Extract the [X, Y] coordinate from the center of the cell holding the provided text.  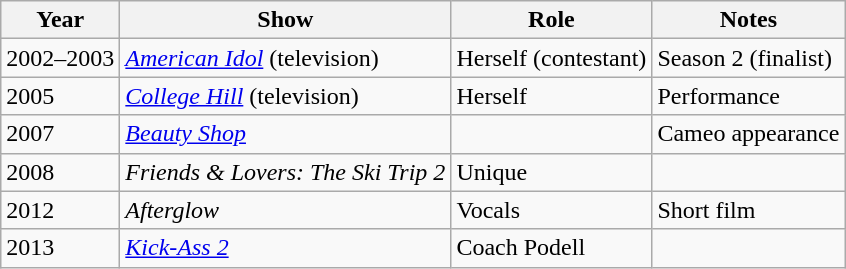
Herself [552, 96]
Show [286, 20]
Coach Podell [552, 248]
Performance [748, 96]
Beauty Shop [286, 134]
2012 [60, 210]
Afterglow [286, 210]
2013 [60, 248]
Short film [748, 210]
Role [552, 20]
American Idol (television) [286, 58]
2008 [60, 172]
Vocals [552, 210]
2002–2003 [60, 58]
Kick-Ass 2 [286, 248]
College Hill (television) [286, 96]
Friends & Lovers: The Ski Trip 2 [286, 172]
Unique [552, 172]
Season 2 (finalist) [748, 58]
Notes [748, 20]
2005 [60, 96]
Cameo appearance [748, 134]
2007 [60, 134]
Year [60, 20]
Herself (contestant) [552, 58]
